Return the (x, y) coordinate for the center point of the cell that contains the specified text.  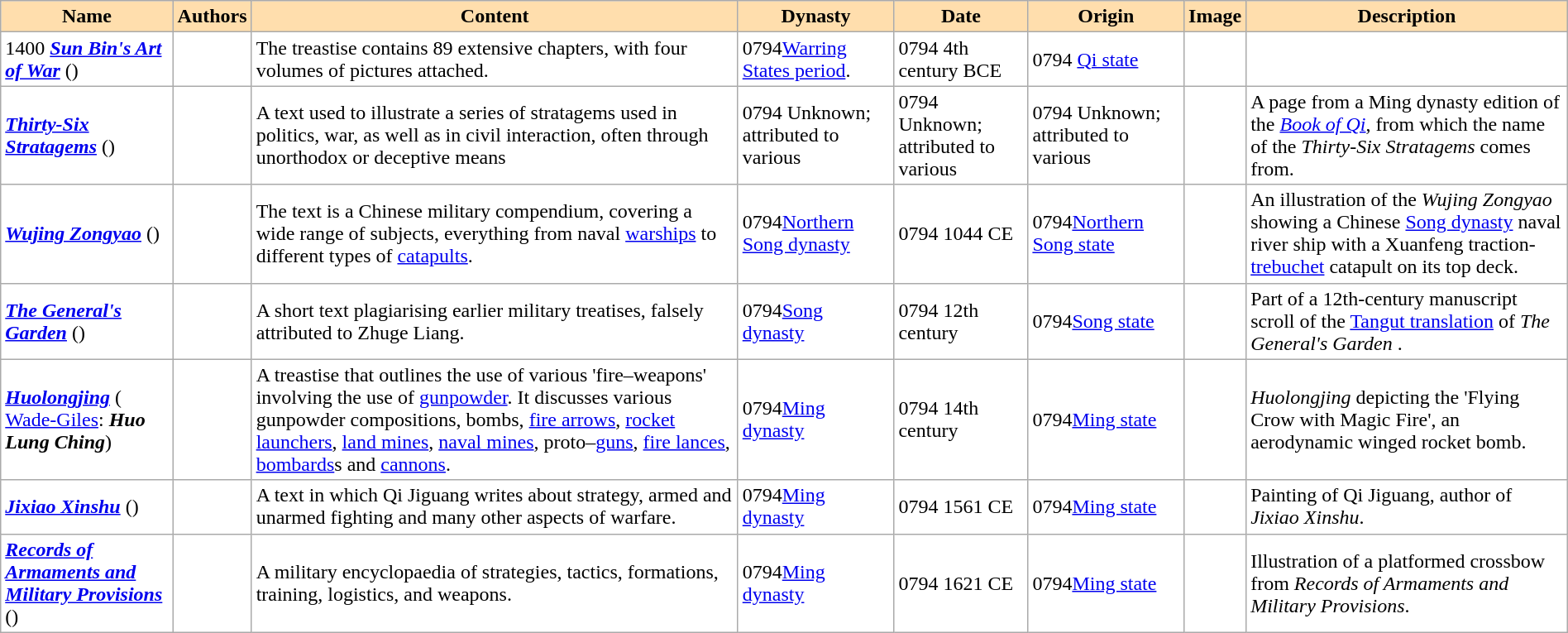
1400 Sun Bin's Art of War () (87, 60)
The General's Garden () (87, 321)
Wujing Zongyao () (87, 233)
0794Northern Song state (1107, 233)
Thirty-Six Stratagems () (87, 136)
Content (495, 17)
Part of a 12th-century manuscript scroll of the Tangut translation of The General's Garden . (1408, 321)
Description (1408, 17)
Authors (212, 17)
0794 Qi state (1107, 60)
0794 14th century (961, 420)
A short text plagiarising earlier military treatises, falsely attributed to Zhuge Liang. (495, 321)
Jixiao Xinshu () (87, 506)
The text is a Chinese military compendium, covering a wide range of subjects, everything from naval warships to different types of catapults. (495, 233)
Painting of Qi Jiguang, author of Jixiao Xinshu. (1408, 506)
0794Warring States period. (815, 60)
A military encyclopaedia of strategies, tactics, formations, training, logistics, and weapons. (495, 583)
Origin (1107, 17)
0794 12th century (961, 321)
A text used to illustrate a series of stratagems used in politics, war, as well as in civil interaction, often through unorthodox or deceptive means (495, 136)
Dynasty (815, 17)
An illustration of the Wujing Zongyao showing a Chinese Song dynasty naval river ship with a Xuanfeng traction-trebuchet catapult on its top deck. (1408, 233)
Huolongjing depicting the 'Flying Crow with Magic Fire', an aerodynamic winged rocket bomb. (1408, 420)
0794Song state (1107, 321)
Date (961, 17)
Illustration of a platformed crossbow from Records of Armaments and Military Provisions. (1408, 583)
Records of Armaments and Military Provisions () (87, 583)
0794 1621 CE (961, 583)
0794 1561 CE (961, 506)
0794 1044 CE (961, 233)
0794 4th century BCE (961, 60)
A text in which Qi Jiguang writes about strategy, armed and unarmed fighting and many other aspects of warfare. (495, 506)
Image (1216, 17)
Huolongjing ( Wade-Giles: Huo Lung Ching) (87, 420)
A page from a Ming dynasty edition of the Book of Qi, from which the name of the Thirty-Six Stratagems comes from. (1408, 136)
0794Northern Song dynasty (815, 233)
Name (87, 17)
The treastise contains 89 extensive chapters, with four volumes of pictures attached. (495, 60)
0794Song dynasty (815, 321)
